Capture the cell that displays the provided text and extract its [x, y] central coordinate. 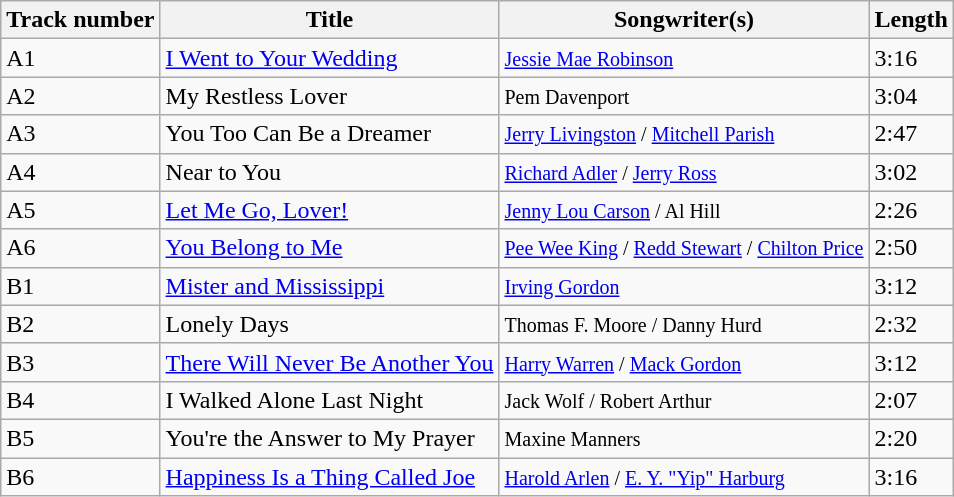
There Will Never Be Another You [330, 362]
2:32 [911, 324]
Jerry Livingston / Mitchell Parish [684, 134]
2:47 [911, 134]
Track number [80, 20]
Richard Adler / Jerry Ross [684, 172]
Harry Warren / Mack Gordon [684, 362]
Irving Gordon [684, 286]
Thomas F. Moore / Danny Hurd [684, 324]
You're the Answer to My Prayer [330, 438]
Pem Davenport [684, 96]
3:04 [911, 96]
Length [911, 20]
Maxine Manners [684, 438]
Jessie Mae Robinson [684, 58]
Mister and Mississippi [330, 286]
I Walked Alone Last Night [330, 400]
B5 [80, 438]
A1 [80, 58]
You Belong to Me [330, 248]
2:26 [911, 210]
Jack Wolf / Robert Arthur [684, 400]
Jenny Lou Carson / Al Hill [684, 210]
A2 [80, 96]
A6 [80, 248]
2:07 [911, 400]
B3 [80, 362]
A3 [80, 134]
Pee Wee King / Redd Stewart / Chilton Price [684, 248]
B1 [80, 286]
A4 [80, 172]
My Restless Lover [330, 96]
Lonely Days [330, 324]
Let Me Go, Lover! [330, 210]
Near to You [330, 172]
B6 [80, 477]
B2 [80, 324]
Title [330, 20]
2:20 [911, 438]
B4 [80, 400]
2:50 [911, 248]
A5 [80, 210]
Happiness Is a Thing Called Joe [330, 477]
I Went to Your Wedding [330, 58]
You Too Can Be a Dreamer [330, 134]
Harold Arlen / E. Y. "Yip" Harburg [684, 477]
Songwriter(s) [684, 20]
3:02 [911, 172]
